Search for the cell housing the specified text and yield its (x, y) center coordinate. 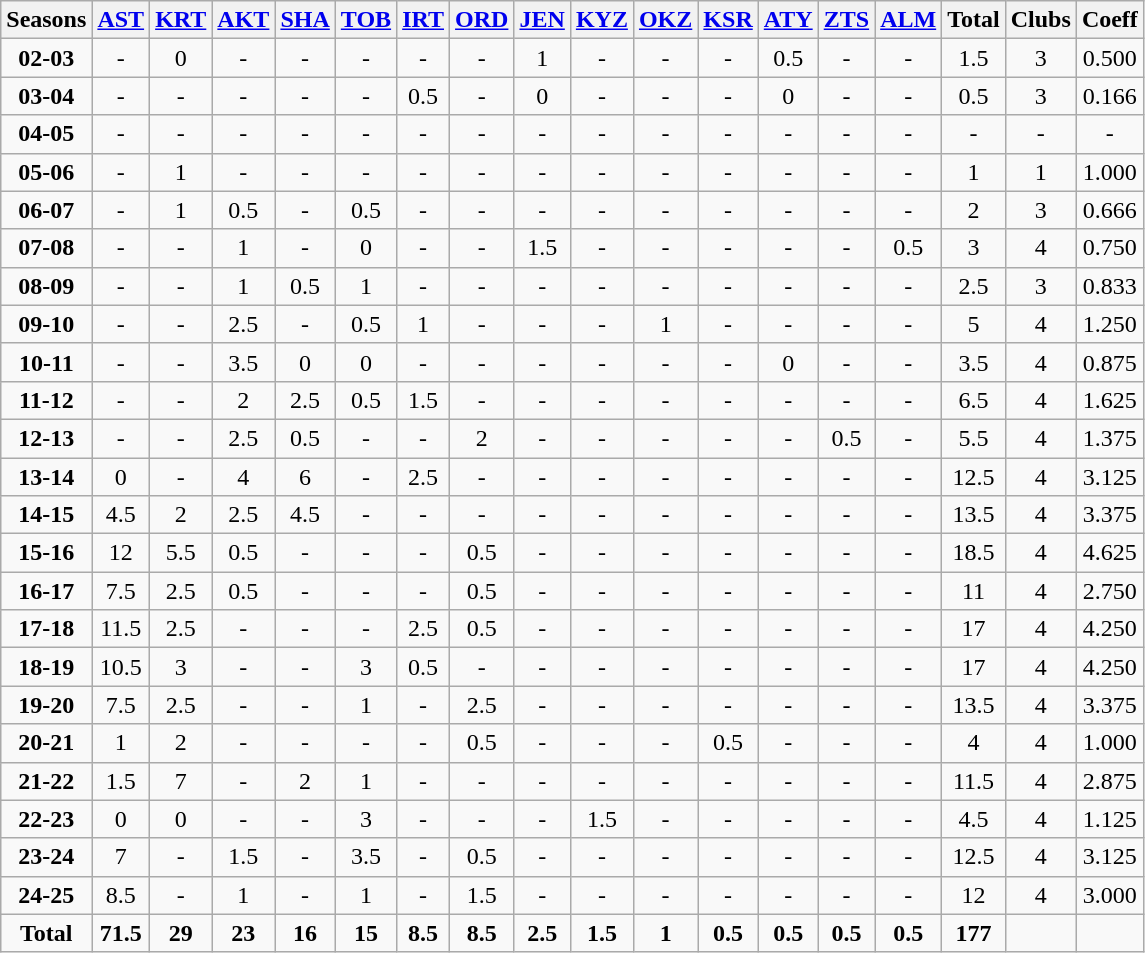
16 (305, 933)
ALM (908, 20)
JEN (542, 20)
29 (181, 933)
Seasons (46, 20)
11-12 (46, 400)
2.750 (1110, 591)
21-22 (46, 781)
06-07 (46, 210)
ZTS (846, 20)
18.5 (974, 553)
0.750 (1110, 248)
20-21 (46, 743)
12-13 (46, 438)
0.500 (1110, 58)
02-03 (46, 58)
05-06 (46, 172)
1.625 (1110, 400)
0.833 (1110, 286)
22-23 (46, 819)
04-05 (46, 134)
ORD (482, 20)
0.875 (1110, 362)
KYZ (602, 20)
ATY (788, 20)
SHA (305, 20)
2.875 (1110, 781)
71.5 (121, 933)
14-15 (46, 515)
AST (121, 20)
18-19 (46, 667)
08-09 (46, 286)
AKT (244, 20)
10-11 (46, 362)
Coeff (1110, 20)
16-17 (46, 591)
1.375 (1110, 438)
4.625 (1110, 553)
3.000 (1110, 895)
10.5 (121, 667)
19-20 (46, 705)
17-18 (46, 629)
6.5 (974, 400)
24-25 (46, 895)
Clubs (1040, 20)
0.666 (1110, 210)
07-08 (46, 248)
15 (366, 933)
11 (974, 591)
IRT (424, 20)
1.250 (1110, 324)
5 (974, 324)
6 (305, 477)
23 (244, 933)
1.125 (1110, 819)
23-24 (46, 857)
13-14 (46, 477)
OKZ (665, 20)
TOB (366, 20)
KRT (181, 20)
KSR (728, 20)
03-04 (46, 96)
09-10 (46, 324)
0.166 (1110, 96)
15-16 (46, 553)
177 (974, 933)
